Search for the cell housing the specified text and yield its (x, y) center coordinate. 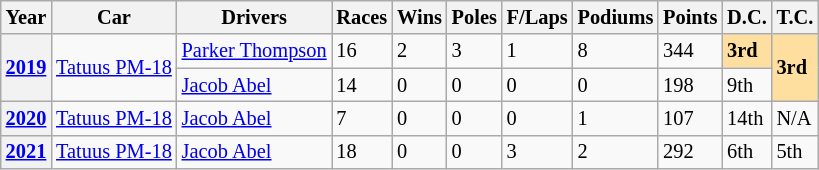
Races (362, 17)
14th (746, 118)
8 (616, 51)
Car (114, 17)
D.C. (746, 17)
Podiums (616, 17)
7 (362, 118)
Wins (420, 17)
5th (796, 152)
2019 (26, 68)
Poles (474, 17)
Year (26, 17)
F/Laps (538, 17)
107 (690, 118)
6th (746, 152)
198 (690, 85)
9th (746, 85)
Points (690, 17)
18 (362, 152)
2021 (26, 152)
T.C. (796, 17)
292 (690, 152)
2020 (26, 118)
14 (362, 85)
Drivers (254, 17)
16 (362, 51)
Parker Thompson (254, 51)
N/A (796, 118)
344 (690, 51)
